Determine the (X, Y) coordinate at the center of the cell enclosing the given text.  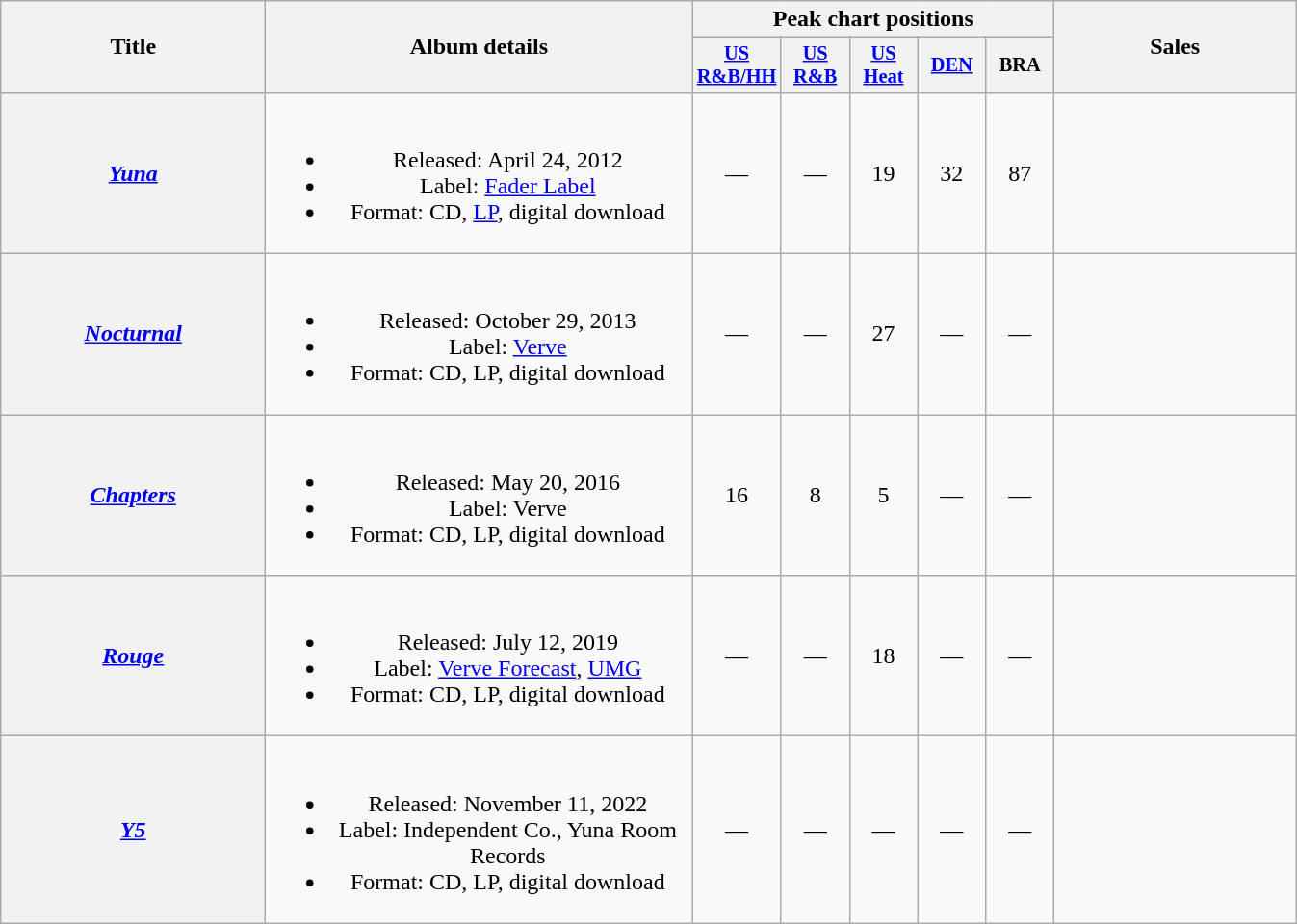
Album details (480, 47)
Released: July 12, 2019Label: Verve Forecast, UMGFormat: CD, LP, digital download (480, 656)
Sales (1175, 47)
Peak chart positions (873, 19)
BRA (1021, 65)
Released: May 20, 2016Label: VerveFormat: CD, LP, digital download (480, 495)
Yuna (133, 173)
5 (884, 495)
Y5 (133, 830)
Title (133, 47)
Released: April 24, 2012Label: Fader LabelFormat: CD, LP, digital download (480, 173)
US R&B (815, 65)
18 (884, 656)
Rouge (133, 656)
8 (815, 495)
87 (1021, 173)
Nocturnal (133, 335)
Released: November 11, 2022Label: Independent Co., Yuna Room RecordsFormat: CD, LP, digital download (480, 830)
32 (951, 173)
27 (884, 335)
US R&B/HH (737, 65)
US Heat (884, 65)
16 (737, 495)
Released: October 29, 2013Label: VerveFormat: CD, LP, digital download (480, 335)
Chapters (133, 495)
19 (884, 173)
DEN (951, 65)
